Output the [X, Y] coordinate of the center of the cell containing the given text.  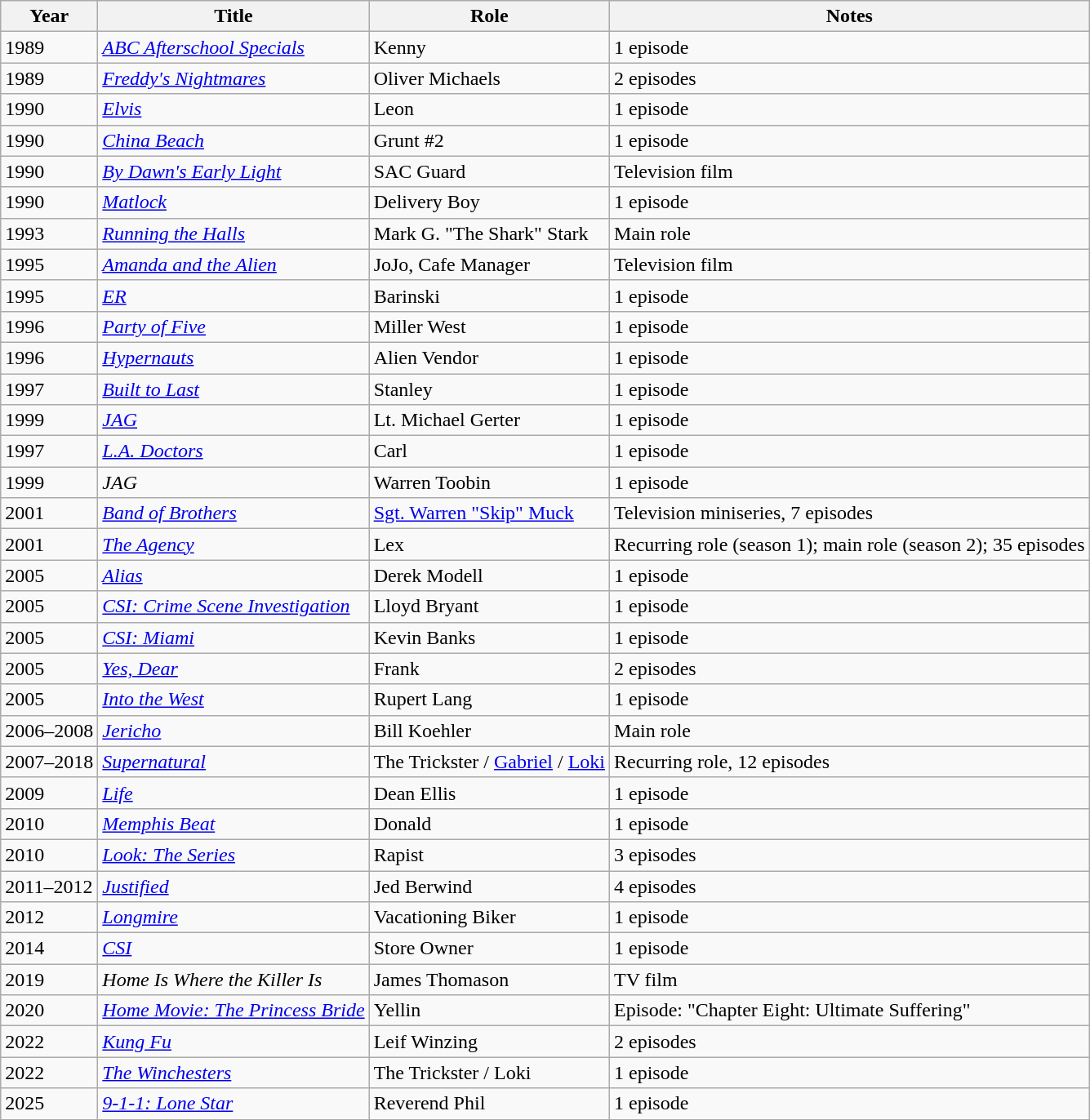
2011–2012 [49, 886]
Hypernauts [234, 358]
Sgt. Warren "Skip" Muck [489, 513]
Donald [489, 824]
Into the West [234, 700]
Store Owner [489, 949]
ABC Afterschool Specials [234, 47]
Longmire [234, 918]
The Trickster / Loki [489, 1073]
Home Movie: The Princess Bride [234, 1011]
Alien Vendor [489, 358]
3 episodes [850, 855]
Bill Koehler [489, 731]
2012 [49, 918]
Notes [850, 16]
Miller West [489, 327]
Elvis [234, 109]
Look: The Series [234, 855]
Dean Ellis [489, 793]
SAC Guard [489, 171]
Jed Berwind [489, 886]
Oliver Michaels [489, 78]
2025 [49, 1104]
Vacationing Biker [489, 918]
Rupert Lang [489, 700]
9-1-1: Lone Star [234, 1104]
Kenny [489, 47]
TV film [850, 980]
4 episodes [850, 886]
Life [234, 793]
Lloyd Bryant [489, 607]
ER [234, 296]
CSI: Crime Scene Investigation [234, 607]
Home Is Where the Killer Is [234, 980]
2006–2008 [49, 731]
2020 [49, 1011]
Yellin [489, 1011]
2009 [49, 793]
Built to Last [234, 389]
Leon [489, 109]
Alias [234, 576]
CSI [234, 949]
Television miniseries, 7 episodes [850, 513]
Role [489, 16]
Rapist [489, 855]
Lex [489, 544]
The Agency [234, 544]
2007–2018 [49, 762]
Stanley [489, 389]
By Dawn's Early Light [234, 171]
Barinski [489, 296]
Delivery Boy [489, 202]
Reverend Phil [489, 1104]
Jericho [234, 731]
James Thomason [489, 980]
Warren Toobin [489, 482]
Freddy's Nightmares [234, 78]
Mark G. "The Shark" Stark [489, 233]
2019 [49, 980]
Supernatural [234, 762]
Justified [234, 886]
Yes, Dear [234, 669]
Carl [489, 451]
Running the Halls [234, 233]
JoJo, Cafe Manager [489, 264]
Matlock [234, 202]
Kevin Banks [489, 638]
Frank [489, 669]
Leif Winzing [489, 1042]
The Winchesters [234, 1073]
Derek Modell [489, 576]
2014 [49, 949]
China Beach [234, 140]
L.A. Doctors [234, 451]
Lt. Michael Gerter [489, 420]
CSI: Miami [234, 638]
The Trickster / Gabriel / Loki [489, 762]
Party of Five [234, 327]
1993 [49, 233]
Kung Fu [234, 1042]
Recurring role (season 1); main role (season 2); 35 episodes [850, 544]
Year [49, 16]
Memphis Beat [234, 824]
Recurring role, 12 episodes [850, 762]
Band of Brothers [234, 513]
Episode: "Chapter Eight: Ultimate Suffering" [850, 1011]
Title [234, 16]
Grunt #2 [489, 140]
Amanda and the Alien [234, 264]
